Scan for the cell matching the given text and deliver its [X, Y] coordinate at center. 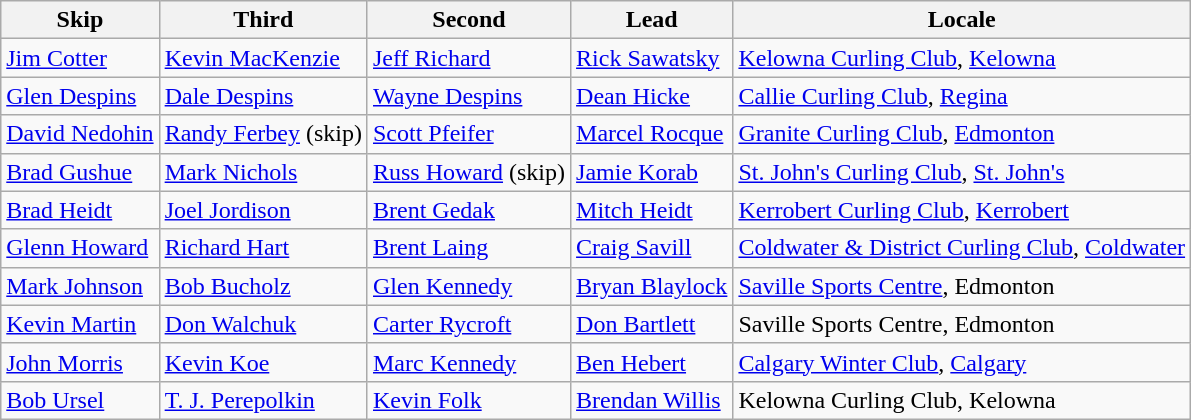
Brendan Willis [652, 400]
Lead [652, 20]
Wayne Despins [468, 96]
Skip [80, 20]
Glenn Howard [80, 248]
Jim Cotter [80, 58]
Glen Despins [80, 96]
Kerrobert Curling Club, Kerrobert [962, 210]
Dean Hicke [652, 96]
St. John's Curling Club, St. John's [962, 172]
Don Walchuk [263, 324]
Brent Gedak [468, 210]
Kevin Martin [80, 324]
Jamie Korab [652, 172]
Marcel Rocque [652, 134]
Brad Heidt [80, 210]
Mark Nichols [263, 172]
Jeff Richard [468, 58]
Scott Pfeifer [468, 134]
Third [263, 20]
Brad Gushue [80, 172]
Carter Rycroft [468, 324]
Bob Ursel [80, 400]
Callie Curling Club, Regina [962, 96]
Bob Bucholz [263, 286]
Richard Hart [263, 248]
Kevin Folk [468, 400]
Kevin MacKenzie [263, 58]
Glen Kennedy [468, 286]
Kevin Koe [263, 362]
Randy Ferbey (skip) [263, 134]
Russ Howard (skip) [468, 172]
Rick Sawatsky [652, 58]
David Nedohin [80, 134]
Mitch Heidt [652, 210]
Brent Laing [468, 248]
Coldwater & District Curling Club, Coldwater [962, 248]
John Morris [80, 362]
Craig Savill [652, 248]
Locale [962, 20]
Joel Jordison [263, 210]
Dale Despins [263, 96]
Don Bartlett [652, 324]
Mark Johnson [80, 286]
T. J. Perepolkin [263, 400]
Second [468, 20]
Marc Kennedy [468, 362]
Ben Hebert [652, 362]
Granite Curling Club, Edmonton [962, 134]
Calgary Winter Club, Calgary [962, 362]
Bryan Blaylock [652, 286]
